For the text-containing cell, return its midpoint in (X, Y) coordinate format. 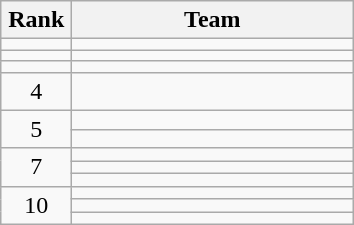
Team (212, 20)
Rank (36, 20)
4 (36, 91)
7 (36, 167)
10 (36, 205)
5 (36, 129)
